For the text-containing cell, return its midpoint in [X, Y] coordinate format. 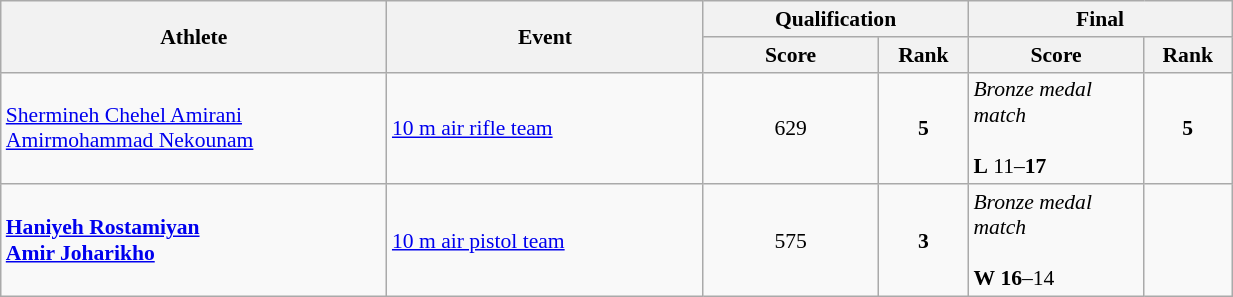
10 m air rifle team [545, 128]
629 [791, 128]
Final [1100, 19]
Athlete [194, 36]
575 [791, 241]
Bronze medal match W 16–14 [1056, 241]
3 [923, 241]
Event [545, 36]
Haniyeh RostamiyanAmir Joharikho [194, 241]
Shermineh Chehel AmiraniAmirmohammad Nekounam [194, 128]
Qualification [836, 19]
10 m air pistol team [545, 241]
Bronze medal match L 11–17 [1056, 128]
